Scan for the cell matching the given text and deliver its (x, y) coordinate at center. 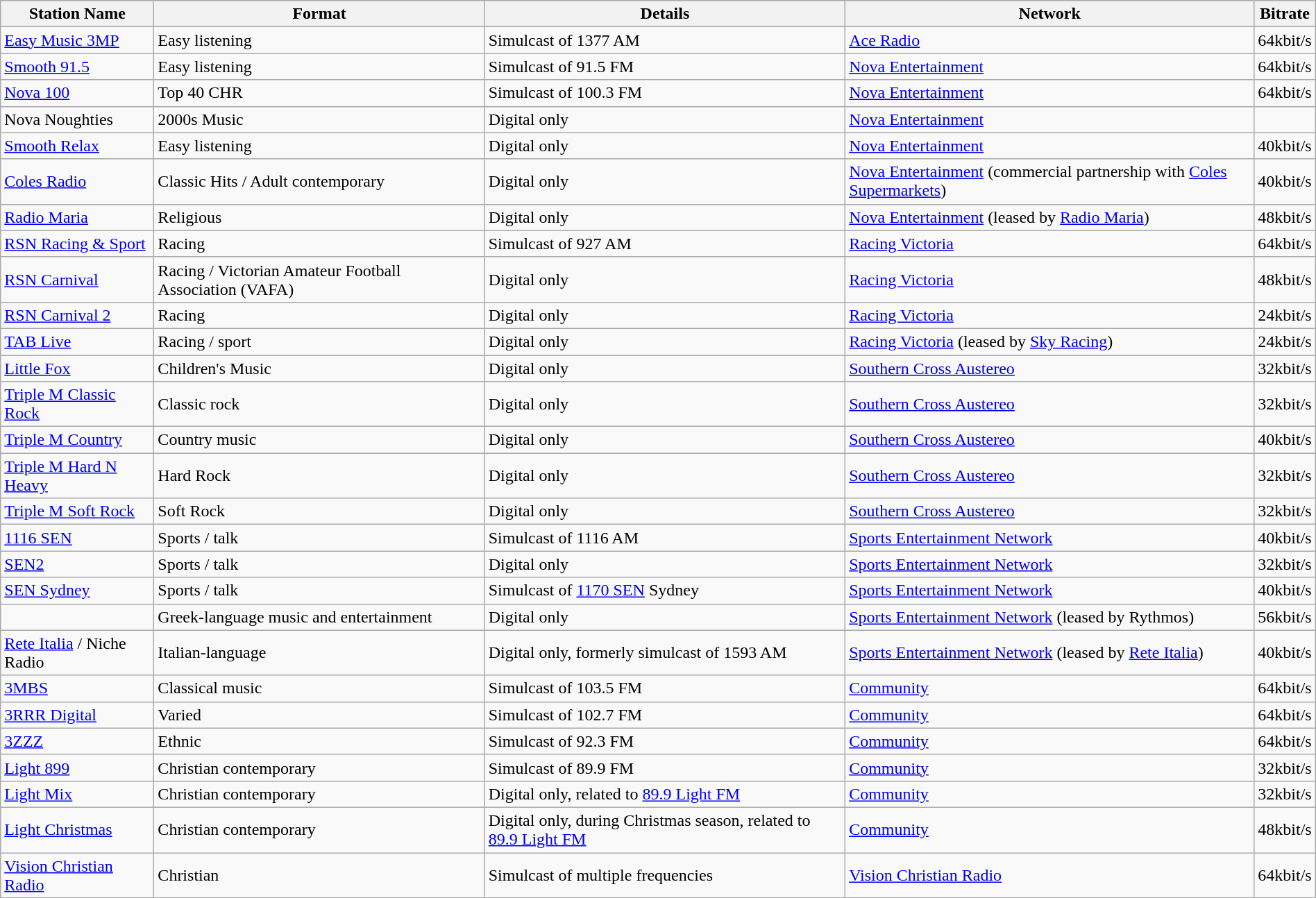
Little Fox (78, 368)
Radio Maria (78, 217)
Nova 100 (78, 93)
3RRR Digital (78, 715)
Triple M Classic Rock (78, 404)
Nova Entertainment (leased by Radio Maria) (1049, 217)
Simulcast of 89.9 FM (665, 768)
3MBS (78, 688)
Details (665, 14)
Racing Victoria (leased by Sky Racing) (1049, 341)
56kbit/s (1285, 617)
Digital only, formerly simulcast of 1593 AM (665, 652)
SEN2 (78, 564)
Station Name (78, 14)
Christian (319, 874)
2000s Music (319, 119)
Varied (319, 715)
Children's Music (319, 368)
Simulcast of 927 AM (665, 244)
Easy Music 3MP (78, 40)
1116 SEN (78, 538)
Triple M Hard N Heavy (78, 476)
Bitrate (1285, 14)
Country music (319, 440)
Ace Radio (1049, 40)
Hard Rock (319, 476)
Light Christmas (78, 830)
Nova Noughties (78, 119)
Light Mix (78, 794)
Italian-language (319, 652)
Racing / sport (319, 341)
Classic Hits / Adult contemporary (319, 182)
Simulcast of 91.5 FM (665, 67)
3ZZZ (78, 741)
Network (1049, 14)
Format (319, 14)
Simulcast of 102.7 FM (665, 715)
SEN Sydney (78, 591)
Simulcast of 103.5 FM (665, 688)
Triple M Soft Rock (78, 511)
Triple M Country (78, 440)
Religious (319, 217)
Greek-language music and entertainment (319, 617)
Classical music (319, 688)
TAB Live (78, 341)
Classic rock (319, 404)
Rete Italia / Niche Radio (78, 652)
Racing / Victorian Amateur Football Association (VAFA) (319, 279)
Nova Entertainment (commercial partnership with Coles Supermarkets) (1049, 182)
RSN Carnival (78, 279)
Simulcast of 100.3 FM (665, 93)
Simulcast of multiple frequencies (665, 874)
RSN Racing & Sport (78, 244)
Light 899 (78, 768)
Smooth 91.5 (78, 67)
Simulcast of 92.3 FM (665, 741)
Simulcast of 1377 AM (665, 40)
Top 40 CHR (319, 93)
Smooth Relax (78, 146)
Simulcast of 1170 SEN Sydney (665, 591)
Ethnic (319, 741)
Coles Radio (78, 182)
Digital only, related to 89.9 Light FM (665, 794)
Simulcast of 1116 AM (665, 538)
Sports Entertainment Network (leased by Rythmos) (1049, 617)
RSN Carnival 2 (78, 315)
Soft Rock (319, 511)
Digital only, during Christmas season, related to 89.9 Light FM (665, 830)
Sports Entertainment Network (leased by Rete Italia) (1049, 652)
